Find where the given text appears and provide that cell's center as [X, Y] coordinate. 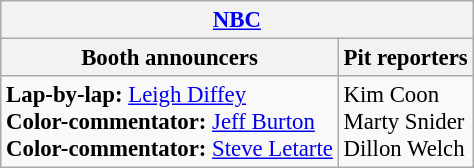
Lap-by-lap: Leigh DiffeyColor-commentator: Jeff BurtonColor-commentator: Steve Letarte [170, 122]
Pit reporters [406, 58]
Booth announcers [170, 58]
NBC [237, 20]
Kim CoonMarty SniderDillon Welch [406, 122]
